Return (x, y) of the center of cell containing provided text 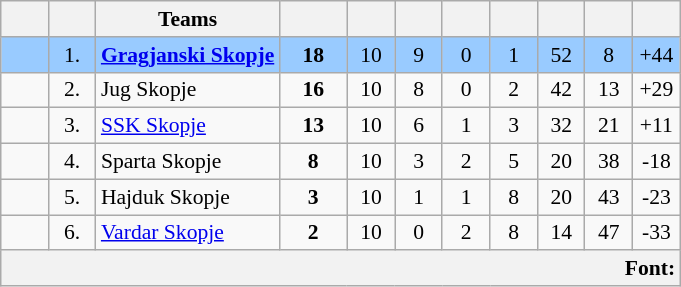
6 (419, 126)
9 (419, 55)
+11 (657, 126)
Vardar Skopje (188, 233)
-33 (657, 233)
3. (72, 126)
Sparta Skopje (188, 162)
4. (72, 162)
+44 (657, 55)
42 (561, 90)
18 (313, 55)
43 (609, 197)
5 (514, 162)
21 (609, 126)
Teams (188, 19)
Gragjanski Skopje (188, 55)
Font: (340, 269)
38 (609, 162)
32 (561, 126)
Jug Skopje (188, 90)
1. (72, 55)
SSK Skopje (188, 126)
-23 (657, 197)
-18 (657, 162)
5. (72, 197)
+29 (657, 90)
Hajduk Skopje (188, 197)
52 (561, 55)
6. (72, 233)
16 (313, 90)
47 (609, 233)
14 (561, 233)
2. (72, 90)
